Extract the [X, Y] coordinate from the center of the cell holding the provided text.  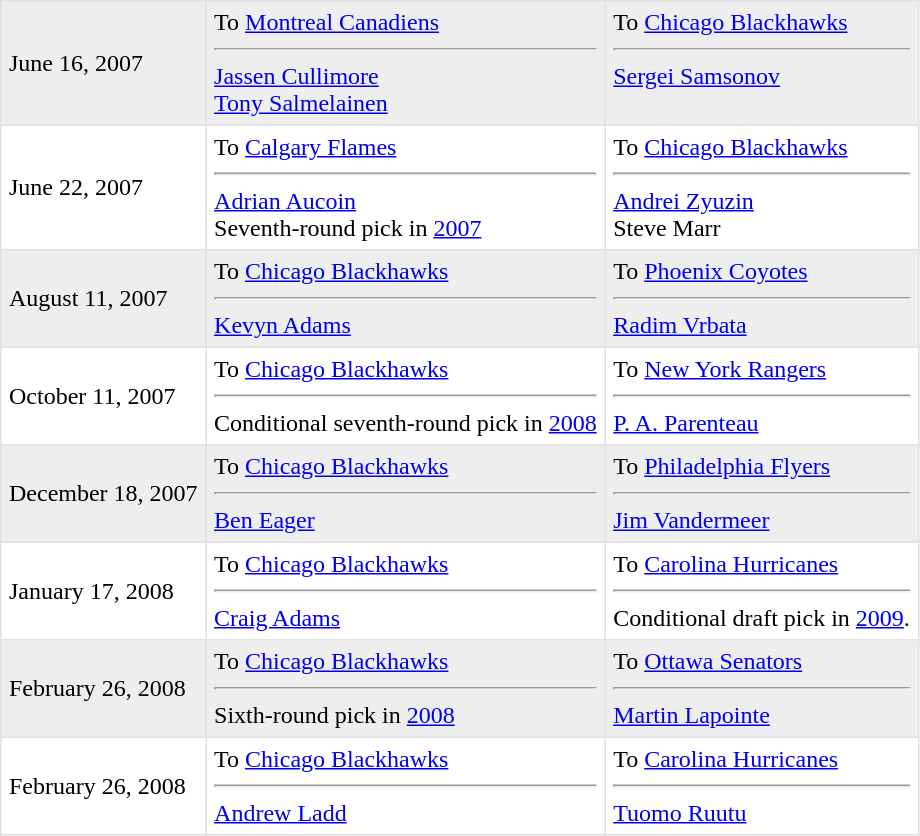
To Ottawa Senators Martin Lapointe [762, 689]
October 11, 2007 [104, 396]
December 18, 2007 [104, 494]
To Philadelphia Flyers Jim Vandermeer [762, 494]
To Chicago Blackhawks Sixth-round pick in 2008 [406, 689]
June 16, 2007 [104, 63]
To Phoenix Coyotes Radim Vrbata [762, 299]
To Calgary Flames Adrian Aucoin Seventh-round pick in 2007 [406, 187]
To Chicago Blackhawks Andrei Zyuzin Steve Marr [762, 187]
To Chicago Blackhawks Andrew Ladd [406, 786]
To Montreal Canadiens Jassen Cullimore Tony Salmelainen [406, 63]
To Chicago Blackhawks Sergei Samsonov [762, 63]
To Chicago Blackhawks Ben Eager [406, 494]
June 22, 2007 [104, 187]
January 17, 2008 [104, 591]
To Carolina Hurricanes Conditional draft pick in 2009. [762, 591]
To Carolina Hurricanes Tuomo Ruutu [762, 786]
To Chicago Blackhawks Craig Adams [406, 591]
To Chicago Blackhawks Kevyn Adams [406, 299]
August 11, 2007 [104, 299]
To Chicago Blackhawks Conditional seventh-round pick in 2008 [406, 396]
To New York Rangers P. A. Parenteau [762, 396]
